Pinpoint the cell where the given text exists, returning its [x, y] midpoint coordinate. 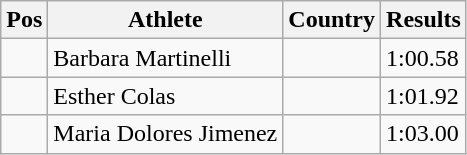
Athlete [166, 20]
1:01.92 [424, 96]
1:00.58 [424, 58]
Pos [24, 20]
Country [332, 20]
Results [424, 20]
Esther Colas [166, 96]
Barbara Martinelli [166, 58]
1:03.00 [424, 134]
Maria Dolores Jimenez [166, 134]
